Locate the cell with the specified text and output its [X, Y] center coordinate. 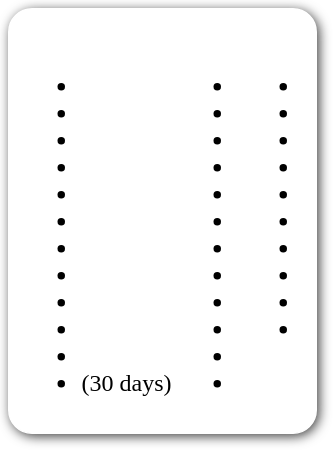
(30 days) [96, 221]
